Determine the [X, Y] coordinate at the center of the cell enclosing the given text.  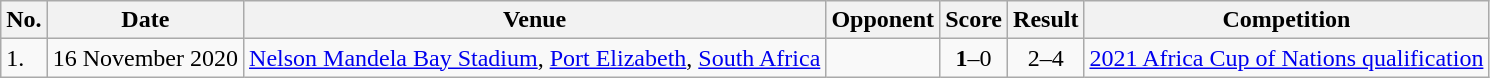
Nelson Mandela Bay Stadium, Port Elizabeth, South Africa [535, 58]
1–0 [974, 58]
2–4 [1046, 58]
Competition [1286, 20]
16 November 2020 [145, 58]
Date [145, 20]
2021 Africa Cup of Nations qualification [1286, 58]
Opponent [883, 20]
Result [1046, 20]
1. [24, 58]
Score [974, 20]
No. [24, 20]
Venue [535, 20]
